Locate the cell with the specified text and output its (X, Y) center coordinate. 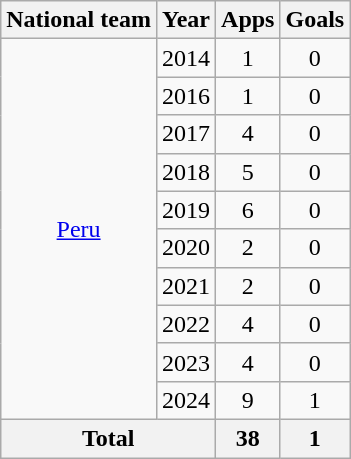
Apps (248, 20)
6 (248, 210)
Peru (79, 230)
Goals (315, 20)
2020 (186, 248)
National team (79, 20)
2021 (186, 286)
5 (248, 172)
38 (248, 438)
2017 (186, 134)
2023 (186, 362)
2022 (186, 324)
2019 (186, 210)
2016 (186, 96)
Year (186, 20)
2018 (186, 172)
2014 (186, 58)
9 (248, 400)
2024 (186, 400)
Total (108, 438)
